Detect which cell encompasses the target text, then output its (x, y) center coordinate. 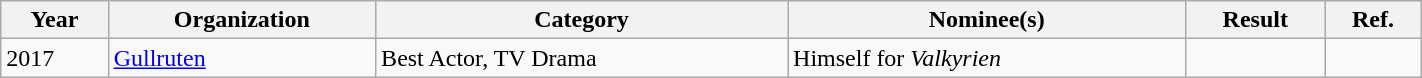
Ref. (1374, 20)
Result (1256, 20)
Best Actor, TV Drama (582, 58)
Nominee(s) (987, 20)
Gullruten (242, 58)
Category (582, 20)
2017 (54, 58)
Organization (242, 20)
Himself for Valkyrien (987, 58)
Year (54, 20)
